Output the (x, y) coordinate of the center of the cell containing the given text.  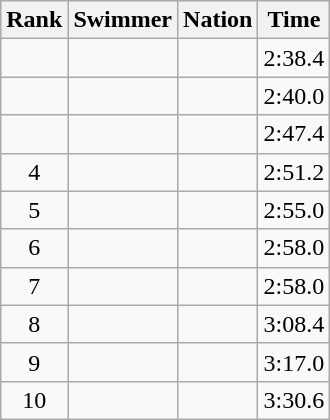
Time (294, 20)
2:40.0 (294, 96)
Swimmer (123, 20)
6 (34, 248)
2:55.0 (294, 210)
10 (34, 400)
3:08.4 (294, 324)
7 (34, 286)
2:51.2 (294, 172)
3:30.6 (294, 400)
9 (34, 362)
Nation (218, 20)
2:47.4 (294, 134)
5 (34, 210)
8 (34, 324)
Rank (34, 20)
3:17.0 (294, 362)
4 (34, 172)
2:38.4 (294, 58)
